Extract the [X, Y] coordinate from the center of the cell holding the provided text.  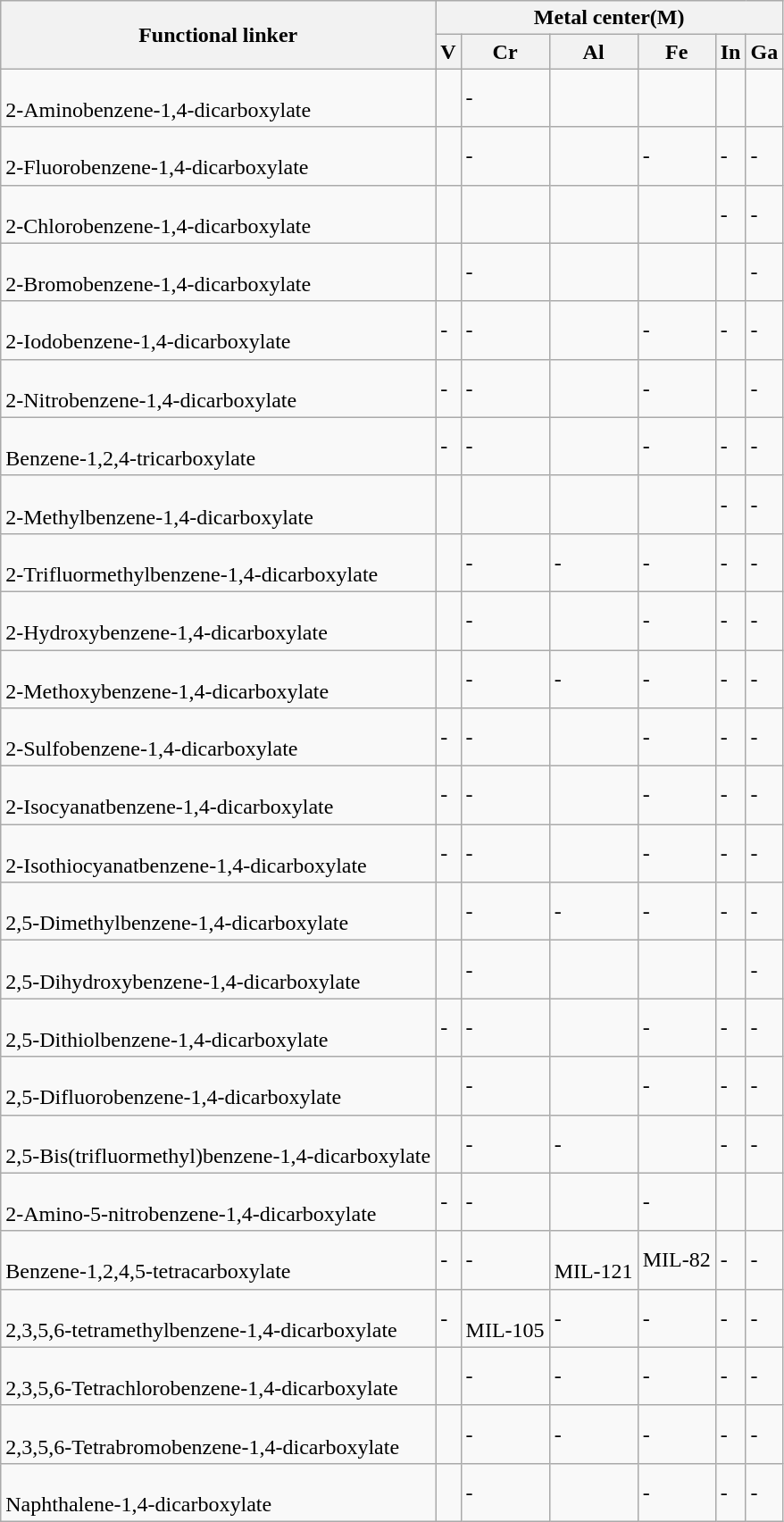
2,3,5,6-tetramethylbenzene-1,4-dicarboxylate [218, 1318]
2-Iodobenzene-1,4-dicarboxylate [218, 330]
2-Isothiocyanatbenzene-1,4-dicarboxylate [218, 854]
Cr [505, 52]
Benzene-1,2,4-tricarboxylate [218, 447]
2-Methoxybenzene-1,4-dicarboxylate [218, 679]
V [448, 52]
MIL-82 [677, 1259]
2-Isocyanatbenzene-1,4-dicarboxylate [218, 795]
2-Aminobenzene-1,4-dicarboxylate [218, 98]
MIL-105 [505, 1318]
2,5-Dihydroxybenzene-1,4-dicarboxylate [218, 970]
Naphthalene-1,4-dicarboxylate [218, 1492]
2,5-Dithiolbenzene-1,4-dicarboxylate [218, 1027]
Fe [677, 52]
2-Hydroxybenzene-1,4-dicarboxylate [218, 620]
In [730, 52]
2,5-Difluorobenzene-1,4-dicarboxylate [218, 1086]
Al [593, 52]
2-Bromobenzene-1,4-dicarboxylate [218, 272]
2-Amino-5-nitrobenzene-1,4-dicarboxylate [218, 1202]
Ga [764, 52]
2-Methylbenzene-1,4-dicarboxylate [218, 504]
Functional linker [218, 35]
2,3,5,6-Tetrabromobenzene-1,4-dicarboxylate [218, 1434]
2-Trifluormethylbenzene-1,4-dicarboxylate [218, 563]
2-Sulfobenzene-1,4-dicarboxylate [218, 738]
2-Fluorobenzene-1,4-dicarboxylate [218, 155]
2,5-Bis(trifluormethyl)benzene-1,4-dicarboxylate [218, 1143]
2,5-Dimethylbenzene-1,4-dicarboxylate [218, 911]
Metal center(M) [609, 18]
2-Chlorobenzene-1,4-dicarboxylate [218, 214]
2,3,5,6-Tetrachlorobenzene-1,4-dicarboxylate [218, 1376]
Benzene-1,2,4,5-tetracarboxylate [218, 1259]
MIL-121 [593, 1259]
2-Nitrobenzene-1,4-dicarboxylate [218, 388]
